Search for the cell housing the specified text and yield its [x, y] center coordinate. 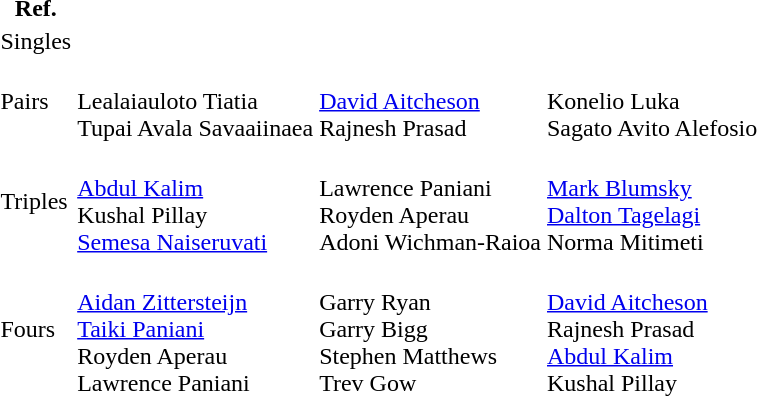
Lawrence PanianiRoyden AperauAdoni Wichman-Raioa [430, 202]
Abdul KalimKushal PillaySemesa Naiseruvati [196, 202]
Lealaiauloto TiatiaTupai Avala Savaaiinaea [196, 101]
David AitchesonRajnesh Prasad [430, 101]
